Pinpoint the cell where the given text exists, returning its (X, Y) midpoint coordinate. 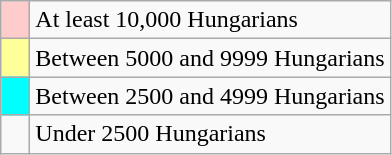
Between 2500 and 4999 Hungarians (210, 96)
At least 10,000 Hungarians (210, 20)
Between 5000 and 9999 Hungarians (210, 58)
Under 2500 Hungarians (210, 134)
